Determine the (X, Y) coordinate at the center of the cell enclosing the given text.  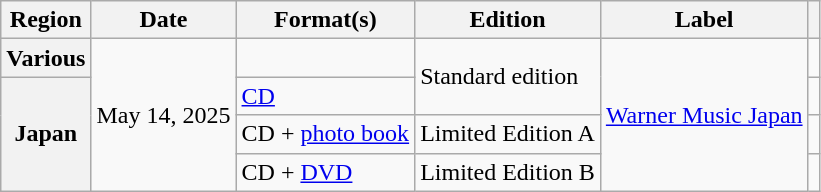
CD + photo book (326, 134)
Label (704, 20)
Warner Music Japan (704, 115)
May 14, 2025 (164, 115)
Date (164, 20)
Region (46, 20)
Limited Edition A (508, 134)
Standard edition (508, 77)
Edition (508, 20)
Limited Edition B (508, 172)
Various (46, 58)
CD (326, 96)
Japan (46, 134)
Format(s) (326, 20)
CD + DVD (326, 172)
